Identify which cell holds the provided text, then report its [X, Y] central coordinate. 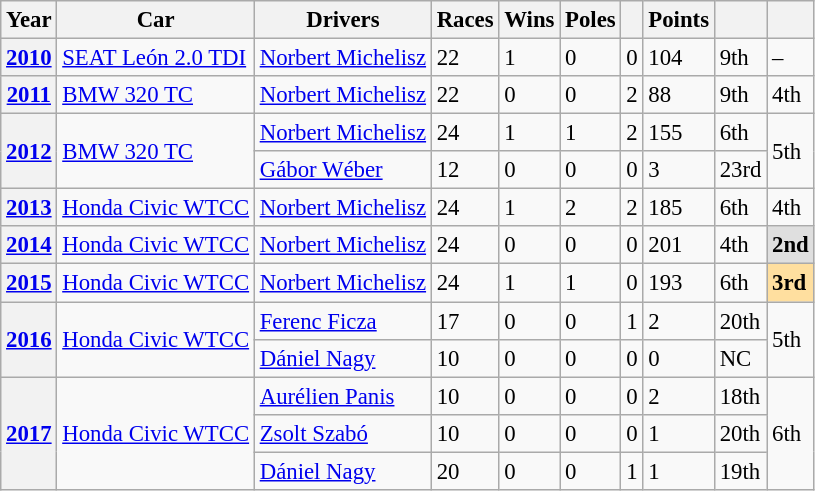
Gábor Wéber [342, 170]
19th [740, 471]
Ferenc Ficza [342, 321]
Aurélien Panis [342, 396]
2012 [29, 152]
3 [678, 170]
SEAT León 2.0 TDI [156, 58]
2015 [29, 283]
Poles [590, 20]
155 [678, 133]
88 [678, 95]
NC [740, 358]
Drivers [342, 20]
185 [678, 208]
201 [678, 245]
Races [465, 20]
Points [678, 20]
2017 [29, 434]
193 [678, 283]
104 [678, 58]
Car [156, 20]
Zsolt Szabó [342, 433]
2016 [29, 340]
2nd [790, 245]
18th [740, 396]
12 [465, 170]
Year [29, 20]
Wins [530, 20]
17 [465, 321]
– [790, 58]
23rd [740, 170]
20 [465, 471]
2010 [29, 58]
2011 [29, 95]
2013 [29, 208]
3rd [790, 283]
2014 [29, 245]
